Return (x, y) of the center of cell containing provided text 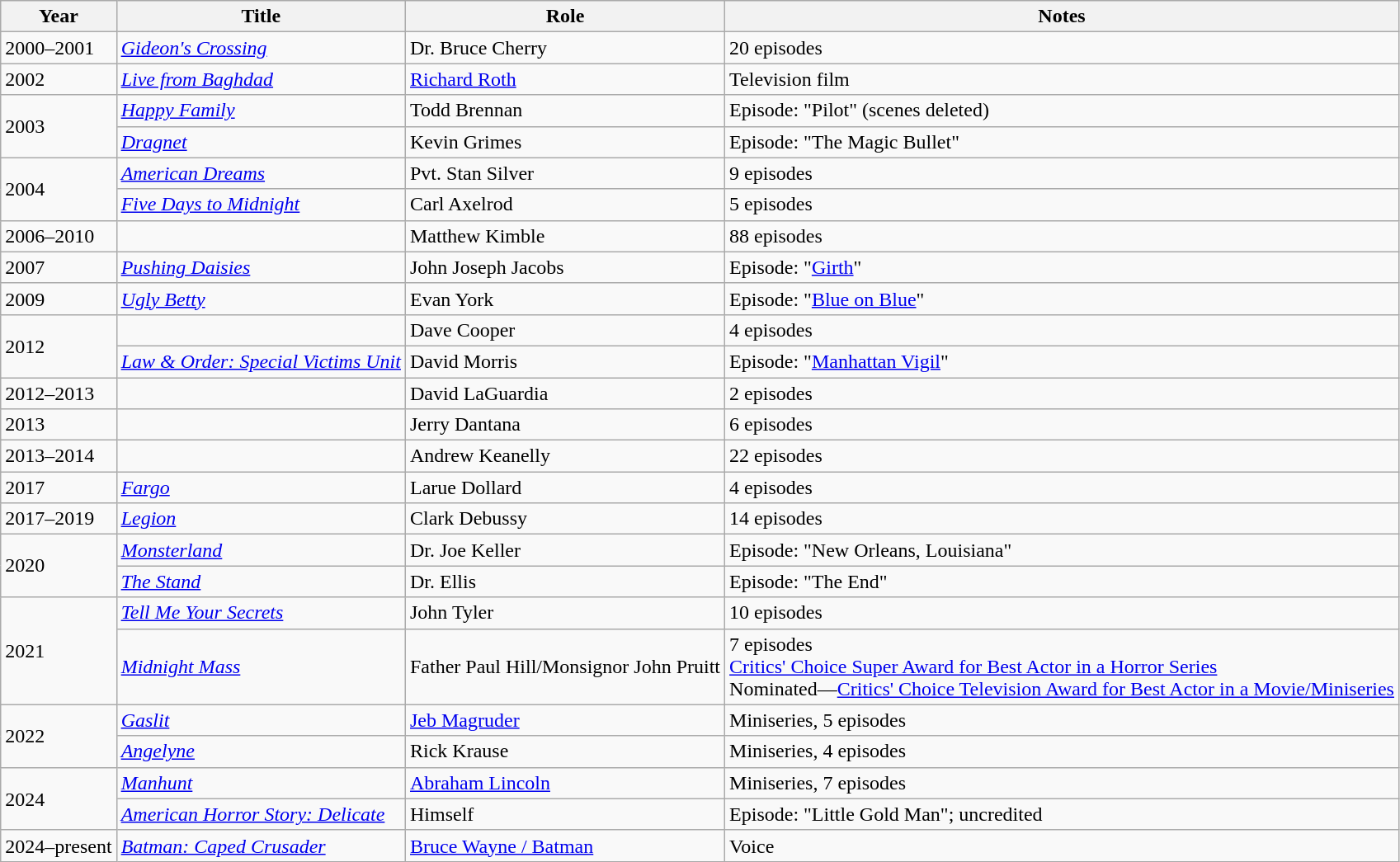
Year (59, 16)
2022 (59, 736)
Miniseries, 4 episodes (1063, 751)
Fargo (261, 488)
2024 (59, 798)
Rick Krause (564, 751)
5 episodes (1063, 205)
2000–2001 (59, 48)
John Tyler (564, 613)
Gideon's Crossing (261, 48)
Gaslit (261, 720)
2020 (59, 566)
Dr. Joe Keller (564, 550)
Dr. Ellis (564, 582)
Episode: "Pilot" (scenes deleted) (1063, 111)
Andrew Keanelly (564, 456)
2009 (59, 299)
The Stand (261, 582)
Jeb Magruder (564, 720)
2013 (59, 425)
Matthew Kimble (564, 236)
Pvt. Stan Silver (564, 173)
14 episodes (1063, 519)
Manhunt (261, 783)
2003 (59, 126)
Abraham Lincoln (564, 783)
Episode: "Girth" (1063, 267)
Evan York (564, 299)
Happy Family (261, 111)
Episode: "Manhattan Vigil" (1063, 361)
Television film (1063, 79)
Monsterland (261, 550)
Carl Axelrod (564, 205)
Father Paul Hill/Monsignor John Pruitt (564, 667)
2004 (59, 189)
John Joseph Jacobs (564, 267)
10 episodes (1063, 613)
20 episodes (1063, 48)
Dave Cooper (564, 330)
2 episodes (1063, 393)
Episode: "The End" (1063, 582)
Episode: "Blue on Blue" (1063, 299)
Batman: Caped Crusader (261, 846)
Title (261, 16)
Dragnet (261, 142)
Law & Order: Special Victims Unit (261, 361)
Larue Dollard (564, 488)
Pushing Daisies (261, 267)
2017–2019 (59, 519)
David Morris (564, 361)
2013–2014 (59, 456)
2021 (59, 651)
Dr. Bruce Cherry (564, 48)
Voice (1063, 846)
9 episodes (1063, 173)
Bruce Wayne / Batman (564, 846)
2006–2010 (59, 236)
Angelyne (261, 751)
Todd Brennan (564, 111)
Richard Roth (564, 79)
Kevin Grimes (564, 142)
2007 (59, 267)
22 episodes (1063, 456)
Tell Me Your Secrets (261, 613)
Miniseries, 5 episodes (1063, 720)
Legion (261, 519)
Episode: "The Magic Bullet" (1063, 142)
2002 (59, 79)
Clark Debussy (564, 519)
Five Days to Midnight (261, 205)
Live from Baghdad (261, 79)
2012 (59, 346)
American Horror Story: Delicate (261, 814)
American Dreams (261, 173)
88 episodes (1063, 236)
David LaGuardia (564, 393)
Episode: "Little Gold Man"; uncredited (1063, 814)
Notes (1063, 16)
2012–2013 (59, 393)
Himself (564, 814)
2024–present (59, 846)
Miniseries, 7 episodes (1063, 783)
Jerry Dantana (564, 425)
Episode: "New Orleans, Louisiana" (1063, 550)
Midnight Mass (261, 667)
Ugly Betty (261, 299)
Role (564, 16)
2017 (59, 488)
6 episodes (1063, 425)
